Locate the cell with the specified text and output its [x, y] center coordinate. 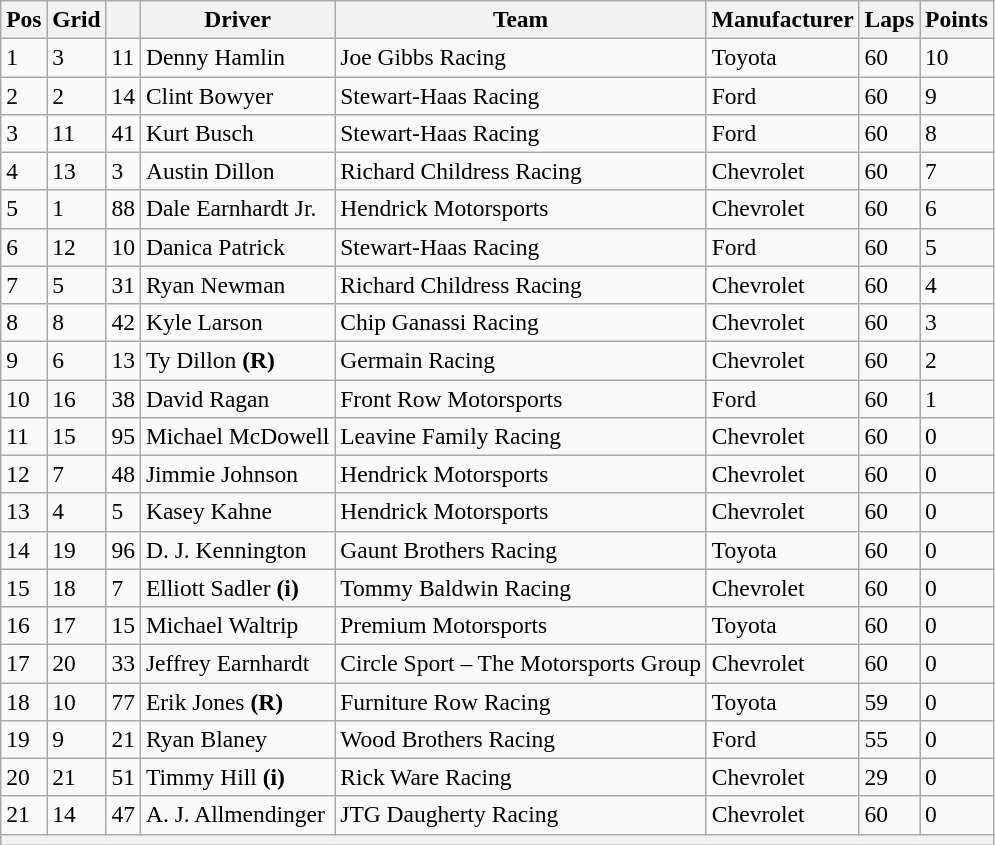
Leavine Family Racing [521, 436]
77 [123, 701]
Driver [237, 19]
59 [890, 701]
Tommy Baldwin Racing [521, 588]
Kurt Busch [237, 133]
Timmy Hill (i) [237, 777]
Laps [890, 19]
Kasey Kahne [237, 512]
Premium Motorsports [521, 625]
29 [890, 777]
Chip Ganassi Racing [521, 322]
Germain Racing [521, 360]
Team [521, 19]
88 [123, 209]
Michael Waltrip [237, 625]
Furniture Row Racing [521, 701]
Austin Dillon [237, 171]
47 [123, 815]
Gaunt Brothers Racing [521, 550]
Michael McDowell [237, 436]
48 [123, 474]
55 [890, 739]
Manufacturer [782, 19]
Jeffrey Earnhardt [237, 663]
95 [123, 436]
Circle Sport – The Motorsports Group [521, 663]
41 [123, 133]
JTG Daugherty Racing [521, 815]
Clint Bowyer [237, 95]
96 [123, 550]
Elliott Sadler (i) [237, 588]
Danica Patrick [237, 247]
Ryan Newman [237, 285]
A. J. Allmendinger [237, 815]
51 [123, 777]
Ty Dillon (R) [237, 360]
Rick Ware Racing [521, 777]
Kyle Larson [237, 322]
42 [123, 322]
Erik Jones (R) [237, 701]
Wood Brothers Racing [521, 739]
D. J. Kennington [237, 550]
Dale Earnhardt Jr. [237, 209]
Ryan Blaney [237, 739]
Jimmie Johnson [237, 474]
David Ragan [237, 398]
Joe Gibbs Racing [521, 57]
Front Row Motorsports [521, 398]
Denny Hamlin [237, 57]
Grid [76, 19]
38 [123, 398]
33 [123, 663]
Pos [24, 19]
Points [957, 19]
31 [123, 285]
